From the cell containing the given text, extract its center point as (X, Y) coordinate. 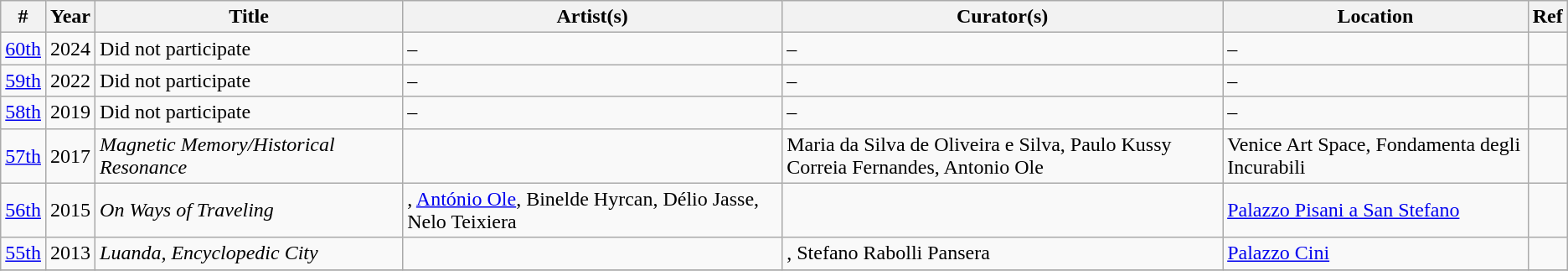
2017 (70, 156)
2022 (70, 81)
59th (23, 81)
Artist(s) (593, 17)
Ref (1548, 17)
Year (70, 17)
55th (23, 253)
2013 (70, 253)
# (23, 17)
Palazzo Cini (1375, 253)
Curator(s) (1003, 17)
58th (23, 112)
Magnetic Memory/Historical Resonance (250, 156)
2024 (70, 49)
, António Ole, Binelde Hyrcan, Délio Jasse, Nelo Teixiera (593, 210)
60th (23, 49)
Palazzo Pisani a San Stefano (1375, 210)
Maria da Silva de Oliveira e Silva, Paulo Kussy Correia Fernandes, Antonio Ole (1003, 156)
2015 (70, 210)
56th (23, 210)
Venice Art Space, Fondamenta degli Incurabili (1375, 156)
Luanda, Encyclopedic City (250, 253)
57th (23, 156)
, Stefano Rabolli Pansera (1003, 253)
2019 (70, 112)
Location (1375, 17)
On Ways of Traveling (250, 210)
Title (250, 17)
